Locate the cell with the specified text and output its [X, Y] center coordinate. 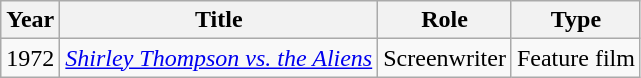
Feature film [576, 58]
Shirley Thompson vs. the Aliens [219, 58]
Screenwriter [445, 58]
Role [445, 20]
Title [219, 20]
Year [30, 20]
Type [576, 20]
1972 [30, 58]
